Detect which cell encompasses the target text, then output its [x, y] center coordinate. 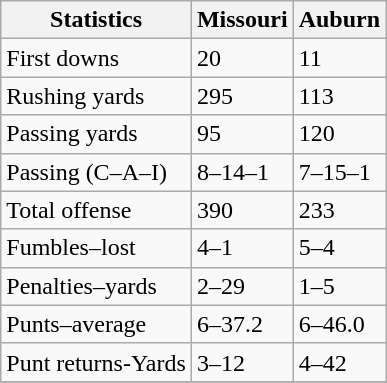
Punt returns-Yards [96, 362]
Passing yards [96, 134]
6–37.2 [242, 324]
113 [339, 96]
233 [339, 210]
Punts–average [96, 324]
Total offense [96, 210]
95 [242, 134]
Penalties–yards [96, 286]
5–4 [339, 248]
295 [242, 96]
4–42 [339, 362]
Passing (C–A–I) [96, 172]
Auburn [339, 20]
3–12 [242, 362]
Rushing yards [96, 96]
11 [339, 58]
Statistics [96, 20]
8–14–1 [242, 172]
1–5 [339, 286]
6–46.0 [339, 324]
390 [242, 210]
120 [339, 134]
First downs [96, 58]
7–15–1 [339, 172]
20 [242, 58]
2–29 [242, 286]
Fumbles–lost [96, 248]
4–1 [242, 248]
Missouri [242, 20]
